Identify which cell holds the provided text, then report its (X, Y) central coordinate. 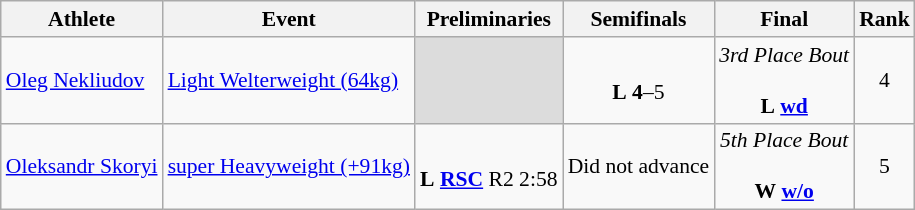
L 4–5 (639, 80)
Athlete (82, 19)
Preliminaries (489, 19)
L RSC R2 2:58 (489, 166)
3rd Place Bout L wd (784, 80)
Event (289, 19)
Light Welterweight (64kg) (289, 80)
super Heavyweight (+91kg) (289, 166)
Oleg Nekliudov (82, 80)
4 (884, 80)
Oleksandr Skoryi (82, 166)
Rank (884, 19)
5 (884, 166)
Did not advance (639, 166)
Semifinals (639, 19)
5th Place Bout W w/o (784, 166)
Final (784, 19)
